Return [x, y] of the center of cell containing provided text 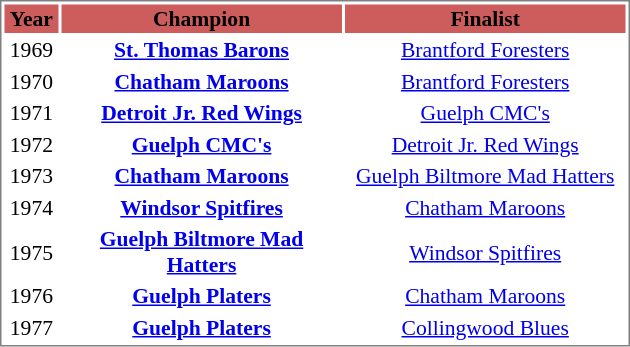
1973 [31, 176]
1975 [31, 252]
1976 [31, 296]
1972 [31, 144]
1970 [31, 82]
Finalist [486, 18]
Champion [202, 18]
1971 [31, 113]
Year [31, 18]
1977 [31, 328]
1974 [31, 208]
St. Thomas Barons [202, 50]
1969 [31, 50]
Collingwood Blues [486, 328]
